Locate the cell with the specified text and output its (x, y) center coordinate. 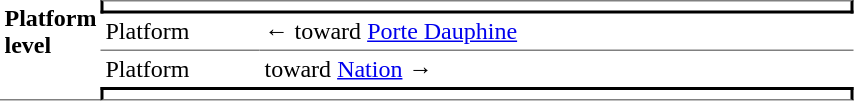
Platform level (50, 50)
← toward Porte Dauphine (557, 33)
toward Nation → (557, 69)
